For the text-containing cell, return its midpoint in [X, Y] coordinate format. 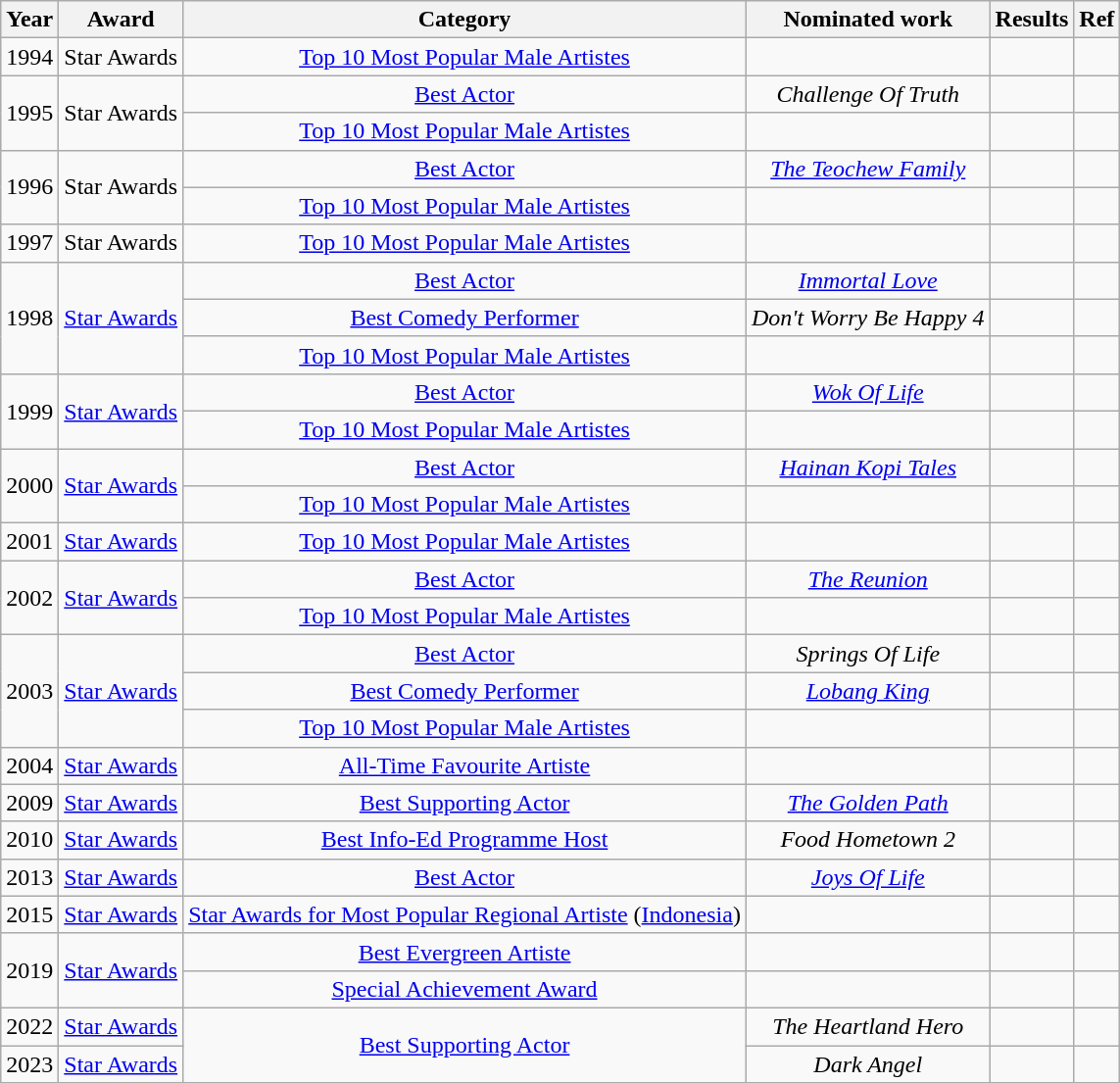
Food Hometown 2 [868, 840]
1996 [29, 187]
2022 [29, 1026]
Joys Of Life [868, 877]
Dark Angel [868, 1063]
Nominated work [868, 20]
1997 [29, 243]
The Heartland Hero [868, 1026]
Ref [1097, 20]
Year [29, 20]
Don't Worry Be Happy 4 [868, 318]
2004 [29, 765]
Hainan Kopi Tales [868, 468]
Best Info-Ed Programme Host [464, 840]
Lobang King [868, 691]
2002 [29, 598]
2019 [29, 970]
Star Awards for Most Popular Regional Artiste (Indonesia) [464, 914]
The Golden Path [868, 803]
1994 [29, 57]
Results [1032, 20]
Springs Of Life [868, 654]
2001 [29, 542]
All-Time Favourite Artiste [464, 765]
The Reunion [868, 579]
1995 [29, 113]
2003 [29, 691]
Best Evergreen Artiste [464, 952]
2010 [29, 840]
Challenge Of Truth [868, 94]
1998 [29, 318]
2015 [29, 914]
Special Achievement Award [464, 989]
2023 [29, 1063]
1999 [29, 411]
Immortal Love [868, 280]
Wok Of Life [868, 392]
2009 [29, 803]
The Teochew Family [868, 169]
Award [122, 20]
2000 [29, 486]
2013 [29, 877]
Category [464, 20]
